For the text-containing cell, return its midpoint in [X, Y] coordinate format. 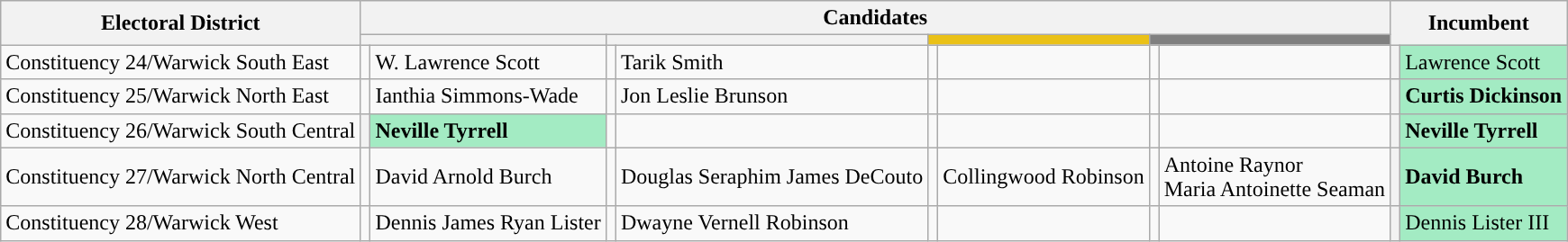
Constituency 28/Warwick West [180, 223]
Dennis Lister III [1483, 223]
Constituency 24/Warwick South East [180, 62]
Ianthia Simmons-Wade [488, 96]
Incumbent [1479, 23]
Constituency 27/Warwick North Central [180, 176]
Dwayne Vernell Robinson [771, 223]
Collingwood Robinson [1044, 176]
Antoine RaynorMaria Antoinette Seaman [1274, 176]
Lawrence Scott [1483, 62]
Candidates [876, 18]
Douglas Seraphim James DeCouto [771, 176]
Constituency 26/Warwick South Central [180, 130]
David Arnold Burch [488, 176]
Electoral District [180, 23]
Jon Leslie Brunson [771, 96]
Constituency 25/Warwick North East [180, 96]
David Burch [1483, 176]
W. Lawrence Scott [488, 62]
Dennis James Ryan Lister [488, 223]
Curtis Dickinson [1483, 96]
Tarik Smith [771, 62]
